Search for the cell housing the specified text and yield its [X, Y] center coordinate. 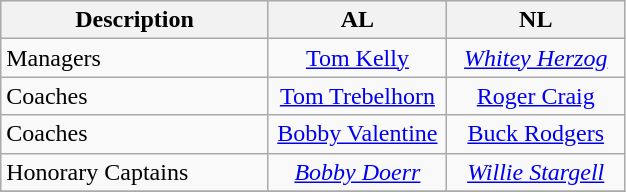
Bobby Doerr [357, 172]
NL [536, 20]
Bobby Valentine [357, 134]
Tom Kelly [357, 58]
Tom Trebelhorn [357, 96]
Willie Stargell [536, 172]
Managers [134, 58]
Honorary Captains [134, 172]
Roger Craig [536, 96]
Description [134, 20]
Buck Rodgers [536, 134]
AL [357, 20]
Whitey Herzog [536, 58]
